From the cell containing the given text, extract its center point as [X, Y] coordinate. 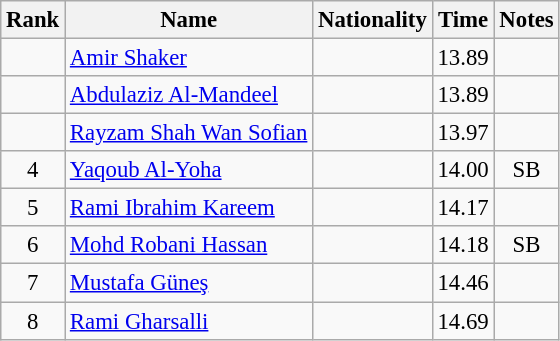
13.97 [463, 133]
Amir Shaker [189, 58]
Time [463, 20]
Nationality [372, 20]
Yaqoub Al-Yoha [189, 170]
8 [33, 321]
7 [33, 283]
Abdulaziz Al-Mandeel [189, 95]
4 [33, 170]
Rank [33, 20]
Notes [526, 20]
14.00 [463, 170]
Rayzam Shah Wan Sofian [189, 133]
14.46 [463, 283]
14.18 [463, 245]
6 [33, 245]
Mohd Robani Hassan [189, 245]
14.17 [463, 208]
Rami Gharsalli [189, 321]
5 [33, 208]
Rami Ibrahim Kareem [189, 208]
Name [189, 20]
Mustafa Güneş [189, 283]
14.69 [463, 321]
